Return the [X, Y] coordinate for the center point of the cell that contains the specified text.  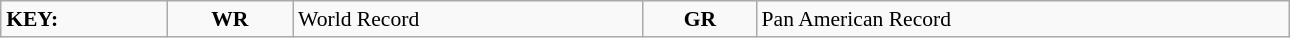
World Record [468, 19]
Pan American Record [1023, 19]
GR [700, 19]
KEY: [84, 19]
WR [230, 19]
